Extract the (X, Y) coordinate from the center of the cell holding the provided text.  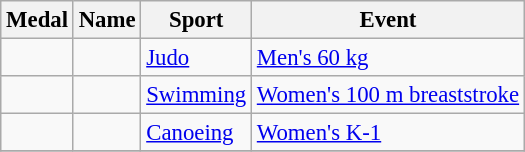
Canoeing (196, 133)
Sport (196, 20)
Men's 60 kg (388, 58)
Judo (196, 58)
Name (107, 20)
Women's K-1 (388, 133)
Event (388, 20)
Medal (38, 20)
Women's 100 m breaststroke (388, 95)
Swimming (196, 95)
